Capture the cell that displays the provided text and extract its (x, y) central coordinate. 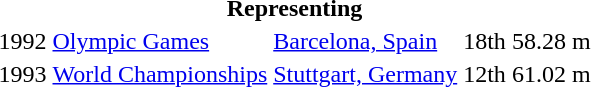
Barcelona, Spain (366, 41)
Olympic Games (160, 41)
18th (485, 41)
